Provide the [x, y] coordinate of the cell's center where the given text is located.  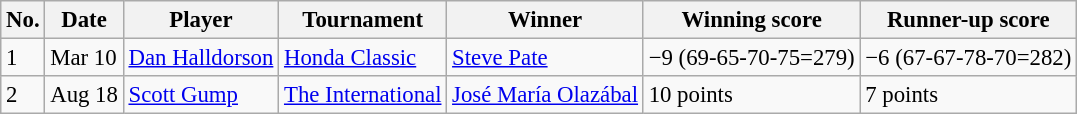
Dan Halldorson [200, 58]
Steve Pate [546, 58]
José María Olazábal [546, 95]
Honda Classic [363, 58]
Runner-up score [968, 20]
−9 (69-65-70-75=279) [752, 58]
Winning score [752, 20]
The International [363, 95]
Player [200, 20]
Tournament [363, 20]
Aug 18 [84, 95]
Scott Gump [200, 95]
Date [84, 20]
Mar 10 [84, 58]
−6 (67-67-78-70=282) [968, 58]
Winner [546, 20]
1 [23, 58]
10 points [752, 95]
No. [23, 20]
7 points [968, 95]
2 [23, 95]
